From the cell containing the given text, extract its center point as [X, Y] coordinate. 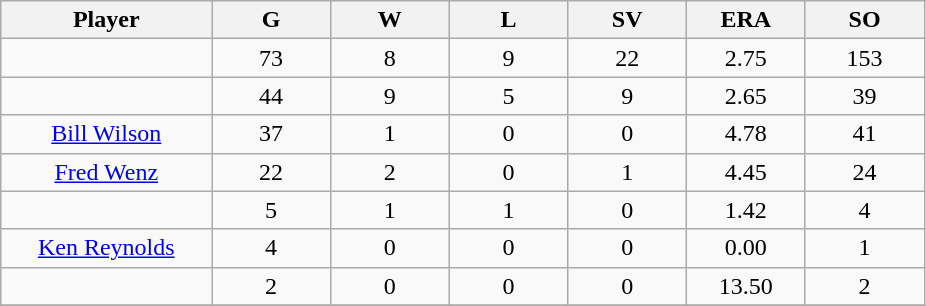
1.42 [746, 210]
13.50 [746, 286]
SO [864, 20]
2.65 [746, 96]
39 [864, 96]
G [272, 20]
W [390, 20]
0.00 [746, 248]
L [508, 20]
Ken Reynolds [106, 248]
Fred Wenz [106, 172]
41 [864, 134]
44 [272, 96]
ERA [746, 20]
Player [106, 20]
153 [864, 58]
4.78 [746, 134]
Bill Wilson [106, 134]
SV [628, 20]
2.75 [746, 58]
4.45 [746, 172]
73 [272, 58]
24 [864, 172]
37 [272, 134]
8 [390, 58]
